Return the [X, Y] coordinate for the center point of the cell that contains the specified text.  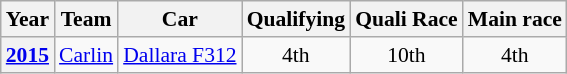
2015 [28, 55]
Qualifying [296, 19]
Year [28, 19]
10th [406, 55]
Quali Race [406, 19]
Carlin [86, 55]
Team [86, 19]
Car [180, 19]
Dallara F312 [180, 55]
Main race [515, 19]
